Search for the cell housing the specified text and yield its (X, Y) center coordinate. 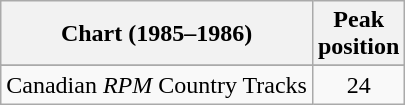
Chart (1985–1986) (157, 34)
Peakposition (358, 34)
24 (358, 85)
Canadian RPM Country Tracks (157, 85)
